Return the (X, Y) coordinate for the center point of the cell that contains the specified text.  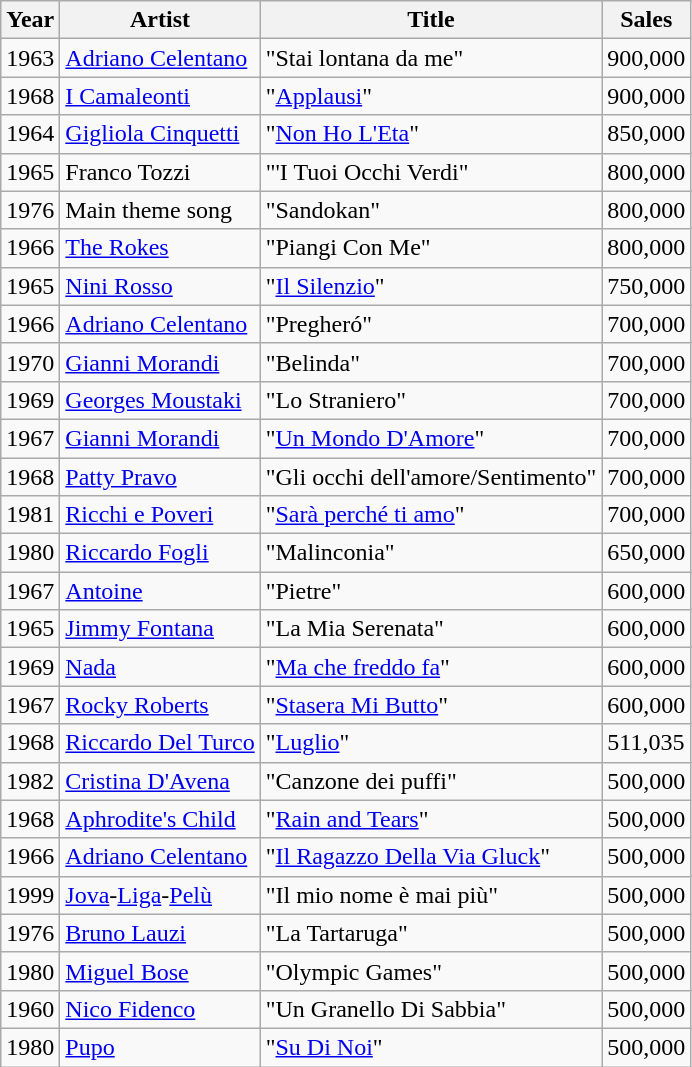
"Luglio" (431, 743)
"Il Ragazzo Della Via Gluck" (431, 857)
"Applausi" (431, 96)
Rocky Roberts (160, 705)
"Pregheró" (431, 324)
"Belinda" (431, 362)
1982 (30, 781)
"Stasera Mi Butto" (431, 705)
1981 (30, 515)
"Su Di Noi" (431, 1047)
"Il mio nome è mai più" (431, 895)
"Lo Straniero" (431, 400)
Gigliola Cinquetti (160, 134)
Nico Fidenco (160, 1009)
Aphrodite's Child (160, 819)
"Piangi Con Me" (431, 248)
511,035 (646, 743)
Title (431, 20)
Georges Moustaki (160, 400)
"Stai lontana da me" (431, 58)
"Ma che freddo fa" (431, 667)
"La Tartaruga" (431, 933)
"Il Silenzio" (431, 286)
1964 (30, 134)
1963 (30, 58)
Antoine (160, 591)
Cristina D'Avena (160, 781)
"Sandokan" (431, 210)
Patty Pravo (160, 477)
Nada (160, 667)
Miguel Bose (160, 971)
1960 (30, 1009)
Pupo (160, 1047)
"Non Ho L'Eta" (431, 134)
I Camaleonti (160, 96)
Nini Rosso (160, 286)
"'I Tuoi Occhi Verdi" (431, 172)
"Canzone dei puffi" (431, 781)
Year (30, 20)
Artist (160, 20)
650,000 (646, 553)
"Un Granello Di Sabbia" (431, 1009)
"Malinconia" (431, 553)
"Pietre" (431, 591)
"Rain and Tears" (431, 819)
Jimmy Fontana (160, 629)
"La Mia Serenata" (431, 629)
850,000 (646, 134)
Riccardo Fogli (160, 553)
750,000 (646, 286)
"Gli occhi dell'amore/Sentimento" (431, 477)
Main theme song (160, 210)
Franco Tozzi (160, 172)
Jova-Liga-Pelù (160, 895)
The Rokes (160, 248)
"Un Mondo D'Amore" (431, 438)
1970 (30, 362)
Riccardo Del Turco (160, 743)
"Sarà perché ti amo" (431, 515)
"Olympic Games" (431, 971)
Bruno Lauzi (160, 933)
Ricchi e Poveri (160, 515)
Sales (646, 20)
1999 (30, 895)
